Pinpoint the cell where the given text exists, returning its [X, Y] midpoint coordinate. 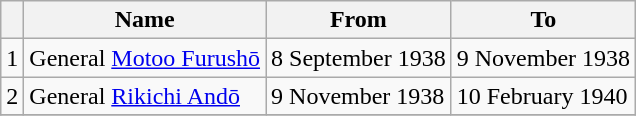
From [359, 20]
General Rikichi Andō [145, 96]
To [543, 20]
10 February 1940 [543, 96]
General Motoo Furushō [145, 58]
8 September 1938 [359, 58]
2 [12, 96]
1 [12, 58]
Name [145, 20]
